Return [x, y] of the center of cell containing provided text 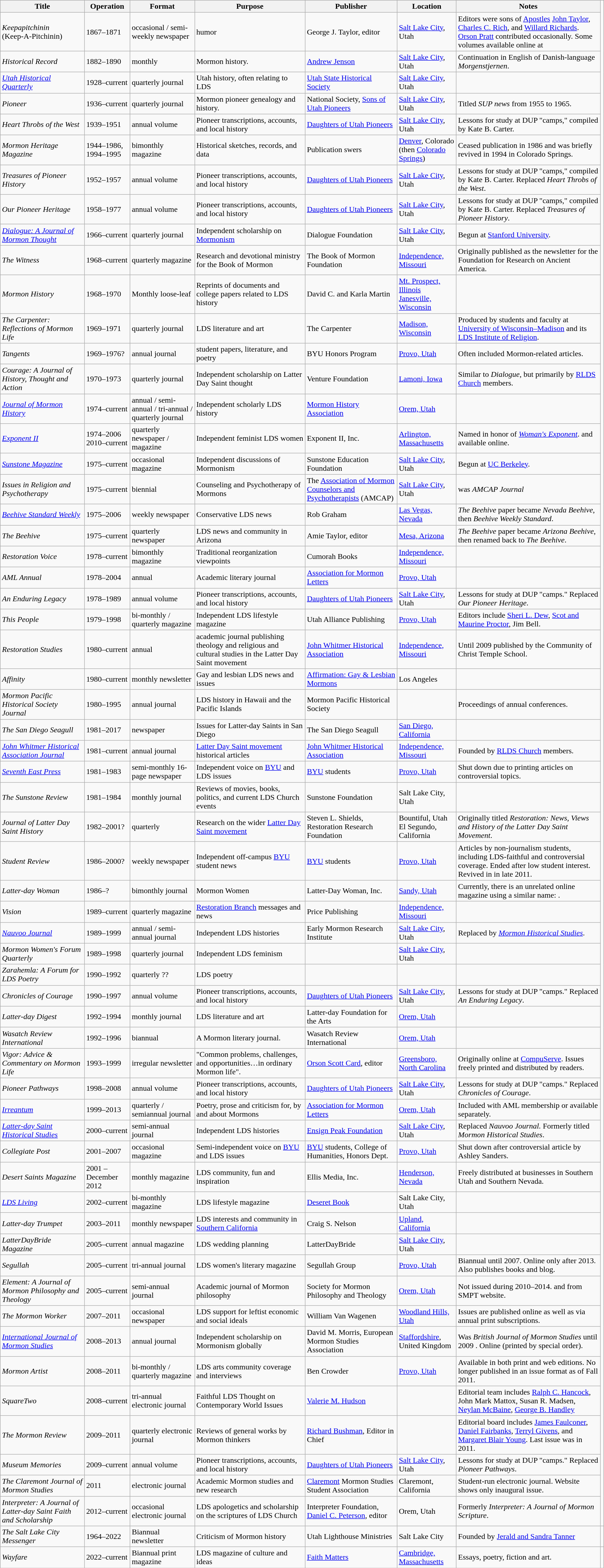
Lessons for study at DUP "camps." Replaced Pioneer Pathways. [528, 1465]
1981–2017 [107, 730]
1968–current [107, 260]
Woodland Hills, Utah [427, 1316]
Independent scholarship on Mormonism [250, 234]
Cumorah Books [351, 557]
Mormon Women's Forum Quarterly [43, 954]
David M. Morris, European Mormon Studies Association [351, 1341]
Nauvoo Journal [43, 933]
annual / semi-annual journal [162, 933]
1978–1989 [107, 599]
Notes [528, 6]
2011 [107, 1485]
Begun at Stanford University. [528, 234]
bi-monthly magazine [162, 1202]
Segullah [43, 1265]
Mormon Artist [43, 1371]
Chronicles of Courage [43, 996]
LDS support for leftist economic and social ideals [250, 1316]
LDS interests and community in Southern California [250, 1223]
Collegiate Post [43, 1151]
Not issued during 2010–2014. and from SMPT website. [528, 1291]
tri-annual electronic journal [162, 1401]
Mormon Pacific Historical Society [351, 704]
Latter-day Trumpet [43, 1223]
Wayfare [43, 1558]
Price Publishing [351, 912]
Format [162, 6]
LDS history in Hawaii and the Pacific Islands [250, 704]
Segullah Group [351, 1265]
Originally titled Restoration: News, Views and History of the Latter Day Saint Movement. [528, 827]
Dialogue Foundation [351, 234]
1989–1998 [107, 954]
electronic journal [162, 1485]
1978–2004 [107, 577]
quarterly newspaper / magazine [162, 438]
Los Angeles [427, 679]
Our Pioneer Heritage [43, 209]
Mt. Prospect, IllinoisJanesville, Wisconsin [427, 294]
The Witness [43, 260]
Affinity [43, 679]
The Carpenter: Reflections of Mormon Life [43, 328]
LDS women's literary magazine [250, 1265]
2008–2011 [107, 1371]
Articles by non-journalism students, including LDS-faithful and controversial coverage. Ended after low student interest. Revived in in late 2011. [528, 861]
1974–current [107, 409]
LatterDayBride [351, 1244]
Arlington, Massachusetts [427, 438]
Lessons for study at DUP "camps." Replaced Chronicles of Courage. [528, 1088]
quarterly / semiannual journal [162, 1109]
Interpreter: A Journal of Latter-day Saint Faith and Scholarship [43, 1511]
2003–2011 [107, 1223]
Mormon history. [250, 61]
1990–1992 [107, 975]
Craig S. Nelson [351, 1223]
Historical Record [43, 61]
Shut down after controversial article by Ashley Sanders. [528, 1151]
Courage: A Journal of History, Thought and Action [43, 379]
Faithful LDS Thought on Contemporary World Issues [250, 1401]
quarterly electronic journal [162, 1435]
Shut down due to printing articles on controversial topics. [528, 772]
biannual [162, 1038]
Student Review [43, 861]
LDS poetry [250, 975]
Independent scholarship on Mormonism globally [250, 1341]
1867–1871 [107, 32]
The Association of Mormon Counselors and Psychotherapists (AMCAP) [351, 489]
2008–current [107, 1401]
1989–1999 [107, 933]
Semi-independent voice on BYU and LDS issues [250, 1151]
1979–1998 [107, 619]
Steven L. Shields, Restoration Research Foundation [351, 827]
2001–2007 [107, 1151]
Poetry, prose and criticism for, by and about Mormons [250, 1109]
bimonthly journal [162, 891]
Mormon Women [250, 891]
Las Vegas, Nevada [427, 515]
Research and devotional ministry for the Book of Mormon [250, 260]
Issues are published online as well as via annual print subscriptions. [528, 1316]
Independent voice on BYU and LDS issues [250, 772]
1989–current [107, 912]
Society for Mormon Philosophy and Theology [351, 1291]
was AMCAP Journal [528, 489]
Independent discussions of Mormonism [250, 464]
LDS wedding planning [250, 1244]
1986–? [107, 891]
Title [43, 6]
Lessons for study at DUP "camps," compiled by Kate B. Carter. [528, 125]
humor [250, 32]
1936–current [107, 103]
Utah Lighthouse Ministries [351, 1536]
monthly magazine [162, 1177]
Ellis Media, Inc. [351, 1177]
quarterly newspaper [162, 535]
Academic literary journal [250, 577]
quarterly [162, 827]
2009–current [107, 1465]
LDS lifestyle magazine [250, 1202]
Originally online at CompuServe. Issues freely printed and distributed by readers. [528, 1063]
1975–2006 [107, 515]
Monthly loose-leaf [162, 294]
Mormon History [43, 294]
Often included Mormon-related articles. [528, 354]
1992–1994 [107, 1016]
1966–current [107, 234]
1968–1970 [107, 294]
Element: A Journal of Mormon Philosophy and Theology [43, 1291]
Venture Foundation [351, 379]
2008–2013 [107, 1341]
Criticism of Mormon history [250, 1536]
1993–1999 [107, 1063]
Museum Memories [43, 1465]
Historical sketches, records, and data [250, 150]
Salt Lake City [427, 1536]
David C. and Karla Martin [351, 294]
2009–2011 [107, 1435]
1952–1957 [107, 180]
The Beehive [43, 535]
Counseling and Psychotherapy of Mormons [250, 489]
Currently, there is an unrelated online magazine using a similar name: . [528, 891]
Originally published as the newsletter for the Foundation for Research on Ancient America. [528, 260]
1969–1971 [107, 328]
occasional / semi-weekly newspaper [162, 32]
2007–2011 [107, 1316]
Mormon Pacific Historical Society Journal [43, 704]
Claremont Mormon Studies Student Association [351, 1485]
Amie Taylor, editor [351, 535]
occasional newspaper [162, 1316]
LDS magazine of culture and ideas [250, 1558]
LDS community, fun and inspiration [250, 1177]
National Society, Sons of Utah Pioneers [351, 103]
Mormon pioneer genealogy and history. [250, 103]
Lessons for study at DUP "camps," compiled by Kate B. Carter. Replaced Treasures of Pioneer History. [528, 209]
1981–current [107, 751]
Lamoni, Iowa [427, 379]
Founded by RLDS Church members. [528, 751]
Seventh East Press [43, 772]
Vision [43, 912]
Latter-day Saint Historical Studies [43, 1131]
Restoration Branch messages and news [250, 912]
William Van Wagenen [351, 1316]
The Salt Lake City Messenger [43, 1536]
biennial [162, 489]
Independent off-campus BYU student news [250, 861]
quarterly ?? [162, 975]
Journal of Latter Day Saint History [43, 827]
Andrew Jenson [351, 61]
Sunstone Foundation [351, 797]
Journal of Mormon History [43, 409]
Biannual newsletter [162, 1536]
Heart Throbs of the West [43, 125]
Replaced by Mormon Historical Studies. [528, 933]
Reprints of documents and college papers related to LDS history [250, 294]
Available in both print and web editions. No longer published in an issue format as of Fall 2011. [528, 1371]
Deseret Book [351, 1202]
The Beehive paper became Nevada Beehive, then Beehive Weekly Standard. [528, 515]
1964–2022 [107, 1536]
Lessons for study at DUP "camps." Replaced Our Pioneer Heritage. [528, 599]
George J. Taylor, editor [351, 32]
Restoration Voice [43, 557]
1882–1890 [107, 61]
Proceedings of annual conferences. [528, 704]
AML Annual [43, 577]
Zarahemla: A Forum for LDS Poetry [43, 975]
International Journal of Mormon Studies [43, 1341]
1981–1984 [107, 797]
Student-run electronic journal. Website shows only inaugural issue. [528, 1485]
Faith Matters [351, 1558]
BYU students, College of Humanities, Honors Dept. [351, 1151]
Beehive Standard Weekly [43, 515]
Begun at UC Berkeley. [528, 464]
academic journal publishing theology and religious and cultural studies in the Latter Day Saint movement [250, 649]
1982–2001? [107, 827]
Editors include Sheri L. Dew, Scot and Maurine Proctor, Jim Bell. [528, 619]
Traditional reorganization viewpoints [250, 557]
Interpreter Foundation, Daniel C. Peterson, editor [351, 1511]
A Mormon literary journal. [250, 1038]
occasional electronic journal [162, 1511]
Sandy, Utah [427, 891]
Lessons for study at DUP "camps," compiled by Kate B. Carter. Replaced Heart Throbs of the West. [528, 180]
Latter-Day Woman, Inc. [351, 891]
San Diego, California [427, 730]
1970–1973 [107, 379]
Ceased publication in 1986 and was briefly revived in 1994 in Colorado Springs. [528, 150]
Latter-day Digest [43, 1016]
Independent LDS lifestyle magazine [250, 619]
1986–2000? [107, 861]
monthly [162, 61]
Formerly Interpreter: A Journal of Mormon Scripture. [528, 1511]
Exponent II [43, 438]
"Common problems, challenges, and opportunities…in ordinary Mormon life". [250, 1063]
Issues for Latter-day Saints in San Diego [250, 730]
Utah State Historical Society [351, 83]
Irreantum [43, 1109]
Greensboro, North Carolina [427, 1063]
1981–1983 [107, 772]
Utah history, often relating to LDS [250, 83]
Keepapitchinin(Keep-A-Pitchinin) [43, 32]
Produced by students and faculty at University of Wisconsin–Madison and its LDS Institute of Religion. [528, 328]
1980–1995 [107, 704]
Purpose [250, 6]
Included with AML membership or available separately. [528, 1109]
Until 2009 published by the Community of Christ Temple School. [528, 649]
Biannual until 2007. Online only after 2013. Also publishes books and blog. [528, 1265]
Desert Saints Magazine [43, 1177]
Editorial board includes James Faulconer, Daniel Fairbanks, Terryl Givens, and Margaret Blair Young. Last issue was in 2011. [528, 1435]
LDS Living [43, 1202]
monthly newspaper [162, 1223]
Dialogue: A Journal of Mormon Thought [43, 234]
The Carpenter [351, 328]
LDS arts community coverage and interviews [250, 1371]
Treasures of Pioneer History [43, 180]
2000–current [107, 1131]
Orson Scott Card, editor [351, 1063]
The Sunstone Review [43, 797]
1928–current [107, 83]
Reviews of movies, books, politics, and current LDS Church events [250, 797]
Continuation in English of Danish-language Morgenstjernen. [528, 61]
Independent LDS feminism [250, 954]
Academic Mormon studies and new research [250, 1485]
student papers, literature, and poetry [250, 354]
Titled SUP news from 1955 to 1965. [528, 103]
Utah Alliance Publishing [351, 619]
Publisher [351, 6]
SquareTwo [43, 1401]
The Mormon Worker [43, 1316]
monthly newsletter [162, 679]
Latter-day Foundation for the Arts [351, 1016]
Denver, Colorado (then Colorado Springs) [427, 150]
Ben Crowder [351, 1371]
The Book of Mormon Foundation [351, 260]
Early Mormon Research Institute [351, 933]
1978–current [107, 557]
Sunstone Education Foundation [351, 464]
annual / semi-annual / tri-annual / quarterly journal [162, 409]
1958–1977 [107, 209]
semi-monthly 16-page newspaper [162, 772]
Reviews of general works by Mormon thinkers [250, 1435]
Conservative LDS news [250, 515]
The Mormon Review [43, 1435]
Claremont, California [427, 1485]
Exponent II, Inc. [351, 438]
Operation [107, 6]
1974–20062010–current [107, 438]
Richard Bushman, Editor in Chief [351, 1435]
1999–2013 [107, 1109]
Latter Day Saint movement historical articles [250, 751]
John Whitmer Historical Association Journal [43, 751]
Rob Graham [351, 515]
An Enduring Legacy [43, 599]
Research on the wider Latter Day Saint movement [250, 827]
Independent scholarly LDS history [250, 409]
2002–current [107, 1202]
LatterDayBride Magazine [43, 1244]
Was British Journal of Mormon Studies until 2009 . Online (printed by special order). [528, 1341]
Sunstone Magazine [43, 464]
Restoration Studies [43, 649]
The Beehive paper became Arizona Beehive, then renamed back to The Beehive. [528, 535]
1992–1996 [107, 1038]
Academic journal of Mormon philosophy [250, 1291]
Independent feminist LDS women [250, 438]
Publication swers [351, 150]
The Claremont Journal of Mormon Studies [43, 1485]
1944–1986, 1994–1995 [107, 150]
2022–current [107, 1558]
Ensign Peak Foundation [351, 1131]
BYU Honors Program [351, 354]
1969–1976? [107, 354]
Freely distributed at businesses in Southern Utah and Southern Nevada. [528, 1177]
LDS news and community in Arizona [250, 535]
1998–2008 [107, 1088]
Pioneer [43, 103]
Staffordshire, United Kingdom [427, 1341]
Henderson, Nevada [427, 1177]
tri-annual journal [162, 1265]
Cambridge, Massachusetts [427, 1558]
newspaper [162, 730]
Mormon Heritage Magazine [43, 150]
Biannual print magazine [162, 1558]
Affirmation: Gay & Lesbian Mormons [351, 679]
This People [43, 619]
Issues in Religion and Psychotherapy [43, 489]
Replaced Nauvoo Journal. Formerly titled Mormon Historical Studies. [528, 1131]
1939–1951 [107, 125]
Named in honor of Woman's Exponent. and available online. [528, 438]
Gay and lesbian LDS news and issues [250, 679]
Tangents [43, 354]
2012–current [107, 1511]
Latter-day Woman [43, 891]
Essays, poetry, fiction and art. [528, 1558]
LDS apologetics and scholarship on the scriptures of LDS Church [250, 1511]
1990–1997 [107, 996]
Valerie M. Hudson [351, 1401]
Vigor: Advice & Commentary on Mormon Life [43, 1063]
Independent scholarship on Latter Day Saint thought [250, 379]
irregular newsletter [162, 1063]
Location [427, 6]
Pioneer Pathways [43, 1088]
Upland, California [427, 1223]
Utah Historical Quarterly [43, 83]
Mormon History Association [351, 409]
annual magazine [162, 1244]
Founded by Jerald and Sandra Tanner [528, 1536]
Lessons for study at DUP "camps." Replaced An Enduring Legacy. [528, 996]
Similar to Dialogue, but primarily by RLDS Church members. [528, 379]
Bountiful, UtahEl Segundo, California [427, 827]
Mesa, Arizona [427, 535]
2001 – December 2012 [107, 1177]
Madison, Wisconsin [427, 328]
Editorial team includes Ralph C. Hancock, John Mark Mattox, Susan R. Madsen, Neylan McBaine, George B. Handley [528, 1401]
